Search for the cell housing the specified text and yield its (X, Y) center coordinate. 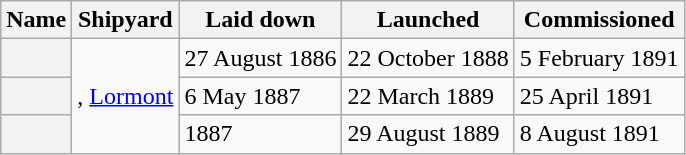
29 August 1889 (428, 134)
1887 (260, 134)
22 October 1888 (428, 58)
, Lormont (126, 96)
22 March 1889 (428, 96)
Commissioned (599, 20)
Name (36, 20)
Launched (428, 20)
6 May 1887 (260, 96)
Shipyard (126, 20)
5 February 1891 (599, 58)
8 August 1891 (599, 134)
Laid down (260, 20)
25 April 1891 (599, 96)
27 August 1886 (260, 58)
